Provide the (x, y) coordinate of the cell's center where the given text is located.  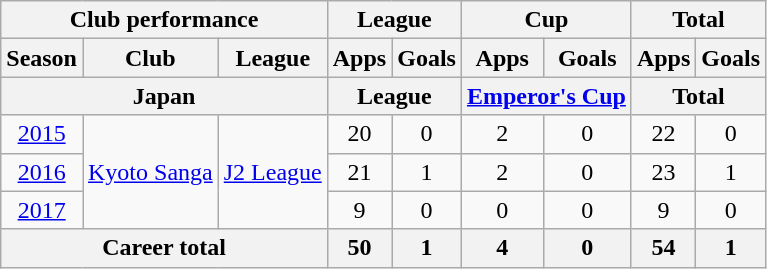
Kyoto Sanga (150, 172)
Career total (164, 248)
2017 (42, 210)
Club (150, 58)
Season (42, 58)
2015 (42, 134)
Cup (546, 20)
54 (663, 248)
Club performance (164, 20)
2016 (42, 172)
22 (663, 134)
50 (359, 248)
Emperor's Cup (546, 96)
23 (663, 172)
4 (502, 248)
20 (359, 134)
Japan (164, 96)
21 (359, 172)
J2 League (272, 172)
